From the cell containing the given text, extract its center point as (X, Y) coordinate. 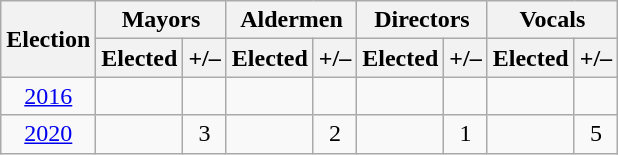
Vocals (552, 20)
1 (466, 134)
2 (334, 134)
Mayors (161, 20)
3 (204, 134)
Directors (422, 20)
Aldermen (291, 20)
2016 (48, 96)
5 (596, 134)
Election (48, 39)
2020 (48, 134)
